Detect which cell encompasses the target text, then output its (x, y) center coordinate. 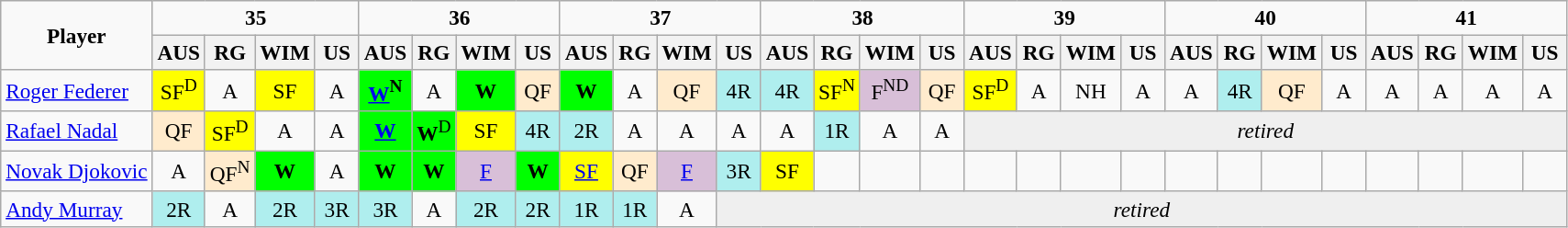
Andy Murray (77, 209)
Rafael Nadal (77, 131)
FND (890, 90)
Roger Federer (77, 90)
WN (385, 90)
39 (1064, 17)
QFN (229, 171)
41 (1466, 17)
36 (459, 17)
NH (1090, 90)
SFN (837, 90)
38 (862, 17)
37 (661, 17)
WD (434, 131)
Novak Djokovic (77, 171)
Player (77, 35)
40 (1266, 17)
35 (255, 17)
